Find where the given text appears and provide that cell's center as [X, Y] coordinate. 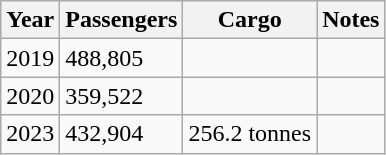
Notes [351, 20]
2023 [30, 134]
488,805 [122, 58]
2020 [30, 96]
Passengers [122, 20]
256.2 tonnes [250, 134]
359,522 [122, 96]
Cargo [250, 20]
432,904 [122, 134]
Year [30, 20]
2019 [30, 58]
